Capture the cell that displays the provided text and extract its (X, Y) central coordinate. 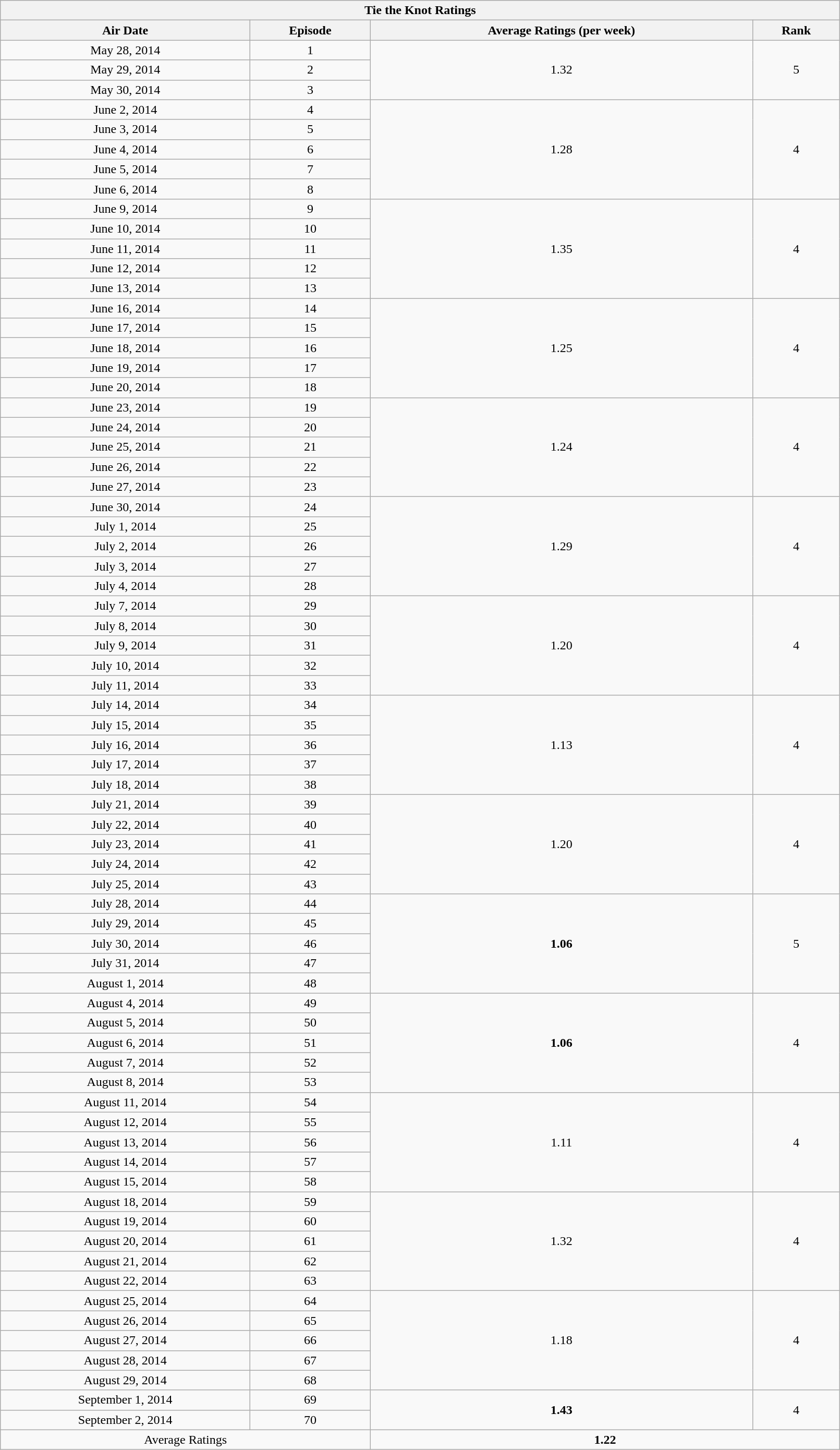
Rank (796, 30)
May 30, 2014 (125, 90)
1.28 (561, 149)
63 (311, 1281)
14 (311, 308)
August 4, 2014 (125, 1003)
August 29, 2014 (125, 1380)
31 (311, 646)
27 (311, 566)
65 (311, 1321)
August 22, 2014 (125, 1281)
June 17, 2014 (125, 328)
22 (311, 467)
July 21, 2014 (125, 804)
3 (311, 90)
June 27, 2014 (125, 487)
June 2, 2014 (125, 110)
1.11 (561, 1142)
July 16, 2014 (125, 745)
28 (311, 586)
Average Ratings (per week) (561, 30)
1.18 (561, 1340)
June 6, 2014 (125, 189)
43 (311, 884)
21 (311, 447)
36 (311, 745)
48 (311, 983)
May 28, 2014 (125, 50)
June 23, 2014 (125, 407)
September 2, 2014 (125, 1420)
July 18, 2014 (125, 784)
55 (311, 1122)
July 22, 2014 (125, 824)
59 (311, 1201)
July 30, 2014 (125, 944)
August 20, 2014 (125, 1241)
July 31, 2014 (125, 963)
50 (311, 1023)
August 27, 2014 (125, 1340)
July 24, 2014 (125, 864)
20 (311, 427)
56 (311, 1142)
August 6, 2014 (125, 1043)
57 (311, 1162)
August 12, 2014 (125, 1122)
58 (311, 1181)
Episode (311, 30)
40 (311, 824)
July 29, 2014 (125, 924)
June 5, 2014 (125, 169)
June 25, 2014 (125, 447)
August 7, 2014 (125, 1062)
June 24, 2014 (125, 427)
39 (311, 804)
July 1, 2014 (125, 526)
34 (311, 705)
17 (311, 368)
July 14, 2014 (125, 705)
1.43 (561, 1410)
June 9, 2014 (125, 209)
19 (311, 407)
38 (311, 784)
Air Date (125, 30)
June 13, 2014 (125, 288)
30 (311, 626)
1.35 (561, 248)
49 (311, 1003)
July 10, 2014 (125, 666)
1.13 (561, 745)
July 17, 2014 (125, 765)
July 25, 2014 (125, 884)
July 2, 2014 (125, 546)
23 (311, 487)
June 11, 2014 (125, 249)
July 11, 2014 (125, 685)
8 (311, 189)
August 28, 2014 (125, 1360)
June 16, 2014 (125, 308)
47 (311, 963)
June 26, 2014 (125, 467)
25 (311, 526)
June 10, 2014 (125, 228)
June 19, 2014 (125, 368)
62 (311, 1261)
July 9, 2014 (125, 646)
June 12, 2014 (125, 269)
July 3, 2014 (125, 566)
1.29 (561, 546)
August 19, 2014 (125, 1222)
1.22 (605, 1440)
51 (311, 1043)
64 (311, 1301)
May 29, 2014 (125, 70)
6 (311, 149)
June 30, 2014 (125, 506)
10 (311, 228)
13 (311, 288)
61 (311, 1241)
August 21, 2014 (125, 1261)
66 (311, 1340)
70 (311, 1420)
26 (311, 546)
August 8, 2014 (125, 1082)
69 (311, 1400)
7 (311, 169)
2 (311, 70)
July 15, 2014 (125, 725)
24 (311, 506)
August 1, 2014 (125, 983)
45 (311, 924)
53 (311, 1082)
August 15, 2014 (125, 1181)
18 (311, 388)
Tie the Knot Ratings (420, 10)
July 4, 2014 (125, 586)
August 14, 2014 (125, 1162)
July 7, 2014 (125, 606)
1.24 (561, 447)
Average Ratings (186, 1440)
15 (311, 328)
32 (311, 666)
July 23, 2014 (125, 844)
August 5, 2014 (125, 1023)
67 (311, 1360)
16 (311, 348)
41 (311, 844)
60 (311, 1222)
44 (311, 904)
June 20, 2014 (125, 388)
July 8, 2014 (125, 626)
9 (311, 209)
46 (311, 944)
September 1, 2014 (125, 1400)
August 25, 2014 (125, 1301)
August 13, 2014 (125, 1142)
July 28, 2014 (125, 904)
33 (311, 685)
August 11, 2014 (125, 1102)
August 26, 2014 (125, 1321)
52 (311, 1062)
1.25 (561, 348)
54 (311, 1102)
37 (311, 765)
68 (311, 1380)
35 (311, 725)
29 (311, 606)
11 (311, 249)
1 (311, 50)
12 (311, 269)
42 (311, 864)
June 18, 2014 (125, 348)
June 4, 2014 (125, 149)
June 3, 2014 (125, 129)
August 18, 2014 (125, 1201)
